Find where the given text appears and provide that cell's center as [x, y] coordinate. 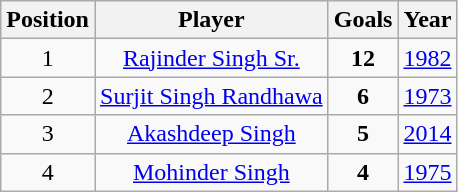
1982 [428, 58]
2 [48, 96]
6 [363, 96]
5 [363, 134]
12 [363, 58]
Year [428, 20]
Rajinder Singh Sr. [211, 58]
Akashdeep Singh [211, 134]
Surjit Singh Randhawa [211, 96]
Player [211, 20]
Mohinder Singh [211, 172]
1 [48, 58]
Goals [363, 20]
Position [48, 20]
1973 [428, 96]
3 [48, 134]
1975 [428, 172]
2014 [428, 134]
